Search for the cell housing the specified text and yield its [X, Y] center coordinate. 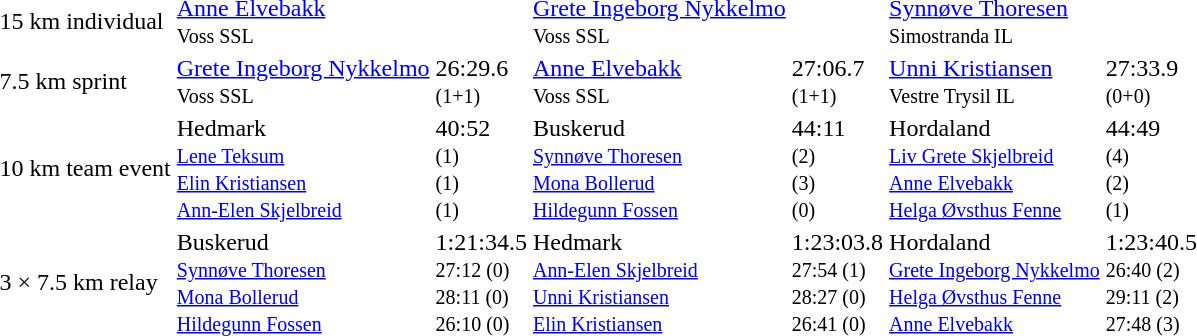
26:29.6(1+1) [481, 82]
Anne ElvebakkVoss SSL [659, 82]
BuskerudSynnøve ThoresenMona BollerudHildegunn Fossen [659, 168]
HordalandLiv Grete SkjelbreidAnne ElvebakkHelga Øvsthus Fenne [995, 168]
27:06.7(1+1) [837, 82]
Grete Ingeborg NykkelmoVoss SSL [303, 82]
HedmarkLene TeksumElin KristiansenAnn-Elen Skjelbreid [303, 168]
40:52(1)(1)(1) [481, 168]
Unni KristiansenVestre Trysil IL [995, 82]
44:11(2)(3)(0) [837, 168]
